Pinpoint the cell where the given text exists, returning its (X, Y) midpoint coordinate. 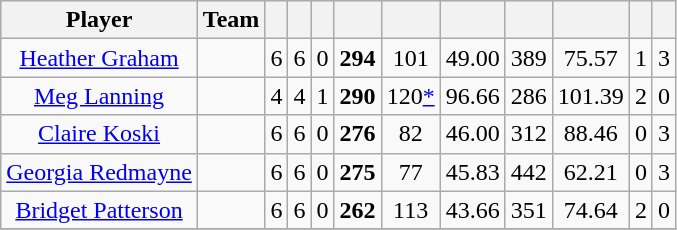
Georgia Redmayne (100, 172)
275 (358, 172)
77 (410, 172)
351 (528, 210)
46.00 (472, 134)
276 (358, 134)
Heather Graham (100, 58)
286 (528, 96)
75.57 (590, 58)
74.64 (590, 210)
43.66 (472, 210)
Claire Koski (100, 134)
101 (410, 58)
Player (100, 20)
45.83 (472, 172)
82 (410, 134)
312 (528, 134)
113 (410, 210)
442 (528, 172)
294 (358, 58)
96.66 (472, 96)
62.21 (590, 172)
290 (358, 96)
101.39 (590, 96)
Meg Lanning (100, 96)
Bridget Patterson (100, 210)
262 (358, 210)
49.00 (472, 58)
120* (410, 96)
88.46 (590, 134)
389 (528, 58)
Team (231, 20)
